Capture the cell that displays the provided text and extract its (x, y) central coordinate. 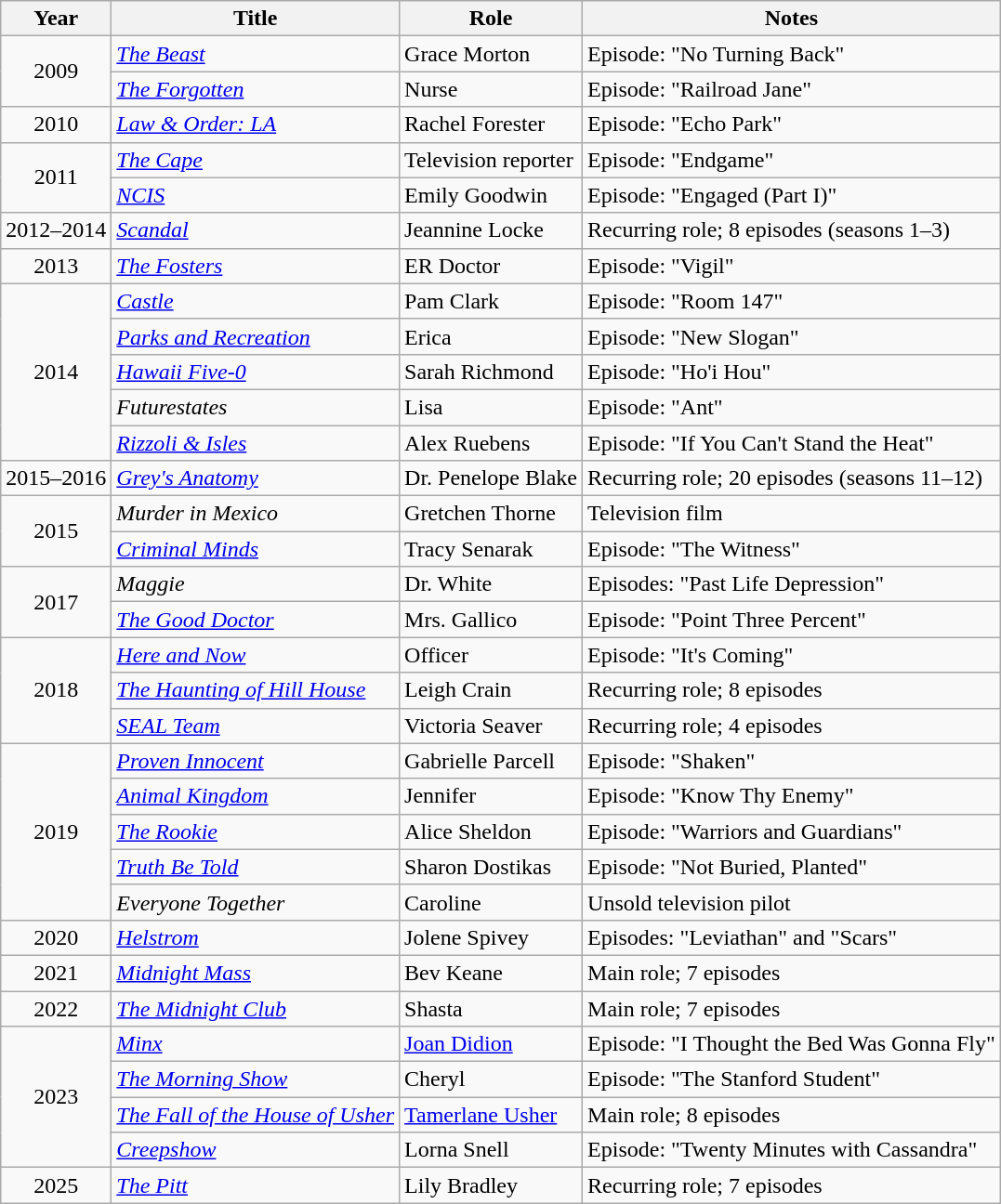
Caroline (491, 902)
Episode: "I Thought the Bed Was Gonna Fly" (792, 1044)
ER Doctor (491, 266)
2022 (56, 1008)
Jennifer (491, 796)
Title (256, 19)
Episode: "Shaken" (792, 761)
Criminal Minds (256, 549)
Recurring role; 7 episodes (792, 1185)
2025 (56, 1185)
Bev Keane (491, 973)
Lorna Snell (491, 1150)
The Forgotten (256, 89)
Creepshow (256, 1150)
The Morning Show (256, 1080)
Television reporter (491, 160)
Pam Clark (491, 301)
The Beast (256, 54)
SEAL Team (256, 726)
Law & Order: LA (256, 124)
Episode: "Not Buried, Planted" (792, 867)
Episode: "Warriors and Guardians" (792, 831)
Truth Be Told (256, 867)
Tracy Senarak (491, 549)
Role (491, 19)
Episode: "No Turning Back" (792, 54)
Episode: "Point Three Percent" (792, 620)
The Fosters (256, 266)
Futurestates (256, 407)
Recurring role; 8 episodes (seasons 1–3) (792, 230)
Year (56, 19)
Animal Kingdom (256, 796)
2011 (56, 177)
Episode: "Vigil" (792, 266)
Episode: "If You Can't Stand the Heat" (792, 443)
Episode: "Twenty Minutes with Cassandra" (792, 1150)
Episode: "It's Coming" (792, 655)
The Haunting of Hill House (256, 690)
Everyone Together (256, 902)
Episode: "Room 147" (792, 301)
Victoria Seaver (491, 726)
2009 (56, 72)
Minx (256, 1044)
Episode: "Know Thy Enemy" (792, 796)
Episode: "Railroad Jane" (792, 89)
Grace Morton (491, 54)
2020 (56, 937)
Recurring role; 4 episodes (792, 726)
2010 (56, 124)
Sharon Dostikas (491, 867)
Joan Didion (491, 1044)
Episodes: "Leviathan" and "Scars" (792, 937)
Episode: "The Witness" (792, 549)
Main role; 8 episodes (792, 1115)
Grey's Anatomy (256, 478)
Television film (792, 514)
Alex Ruebens (491, 443)
Lisa (491, 407)
Episode: "Engaged (Part I)" (792, 195)
Unsold television pilot (792, 902)
Here and Now (256, 655)
Episode: "Ho'i Hou" (792, 372)
Erica (491, 336)
Sarah Richmond (491, 372)
Tamerlane Usher (491, 1115)
Jolene Spivey (491, 937)
Cheryl (491, 1080)
The Pitt (256, 1185)
Dr. Penelope Blake (491, 478)
2019 (56, 831)
2023 (56, 1097)
Scandal (256, 230)
2014 (56, 372)
Recurring role; 20 episodes (seasons 11–12) (792, 478)
Officer (491, 655)
Lily Bradley (491, 1185)
The Rookie (256, 831)
2012–2014 (56, 230)
The Cape (256, 160)
Episode: "Echo Park" (792, 124)
Rizzoli & Isles (256, 443)
Nurse (491, 89)
Episode: "Endgame" (792, 160)
Proven Innocent (256, 761)
Helstrom (256, 937)
Gretchen Thorne (491, 514)
Emily Goodwin (491, 195)
Episode: "New Slogan" (792, 336)
Murder in Mexico (256, 514)
2018 (56, 690)
Episode: "Ant" (792, 407)
Mrs. Gallico (491, 620)
Recurring role; 8 episodes (792, 690)
2017 (56, 602)
The Midnight Club (256, 1008)
Gabrielle Parcell (491, 761)
Midnight Mass (256, 973)
Leigh Crain (491, 690)
Hawaii Five-0 (256, 372)
Episodes: "Past Life Depression" (792, 584)
Alice Sheldon (491, 831)
The Fall of the House of Usher (256, 1115)
2013 (56, 266)
Episode: "The Stanford Student" (792, 1080)
Dr. White (491, 584)
Notes (792, 19)
Parks and Recreation (256, 336)
Shasta (491, 1008)
Maggie (256, 584)
2015–2016 (56, 478)
The Good Doctor (256, 620)
2021 (56, 973)
Jeannine Locke (491, 230)
NCIS (256, 195)
Castle (256, 301)
2015 (56, 531)
Rachel Forester (491, 124)
